Determine the [X, Y] coordinate at the center of the cell enclosing the given text.  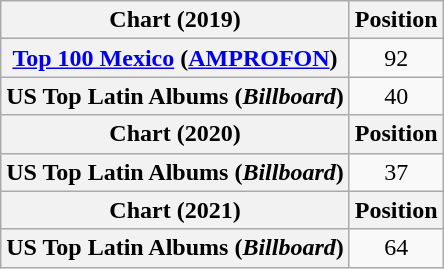
Chart (2020) [176, 134]
64 [396, 248]
Top 100 Mexico (AMPROFON) [176, 58]
40 [396, 96]
92 [396, 58]
37 [396, 172]
Chart (2019) [176, 20]
Chart (2021) [176, 210]
